Extract the (x, y) coordinate from the center of the cell holding the provided text.  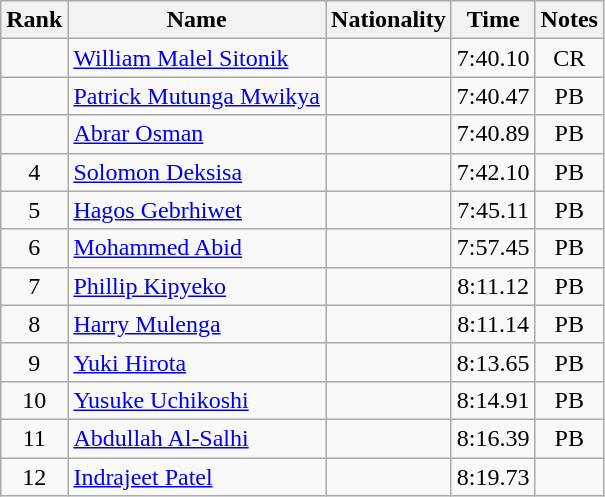
Harry Mulenga (197, 324)
7:40.89 (493, 134)
Hagos Gebrhiwet (197, 210)
Time (493, 20)
Abdullah Al-Salhi (197, 438)
7:42.10 (493, 172)
7:45.11 (493, 210)
6 (34, 248)
5 (34, 210)
10 (34, 400)
Notes (569, 20)
Mohammed Abid (197, 248)
8:19.73 (493, 477)
Yusuke Uchikoshi (197, 400)
Name (197, 20)
8:14.91 (493, 400)
Solomon Deksisa (197, 172)
Phillip Kipyeko (197, 286)
8:16.39 (493, 438)
7:40.47 (493, 96)
Nationality (389, 20)
Abrar Osman (197, 134)
7:40.10 (493, 58)
4 (34, 172)
12 (34, 477)
8 (34, 324)
Rank (34, 20)
Yuki Hirota (197, 362)
CR (569, 58)
11 (34, 438)
Patrick Mutunga Mwikya (197, 96)
7 (34, 286)
9 (34, 362)
Indrajeet Patel (197, 477)
8:11.14 (493, 324)
William Malel Sitonik (197, 58)
7:57.45 (493, 248)
8:11.12 (493, 286)
8:13.65 (493, 362)
